Find where the given text appears and provide that cell's center as (X, Y) coordinate. 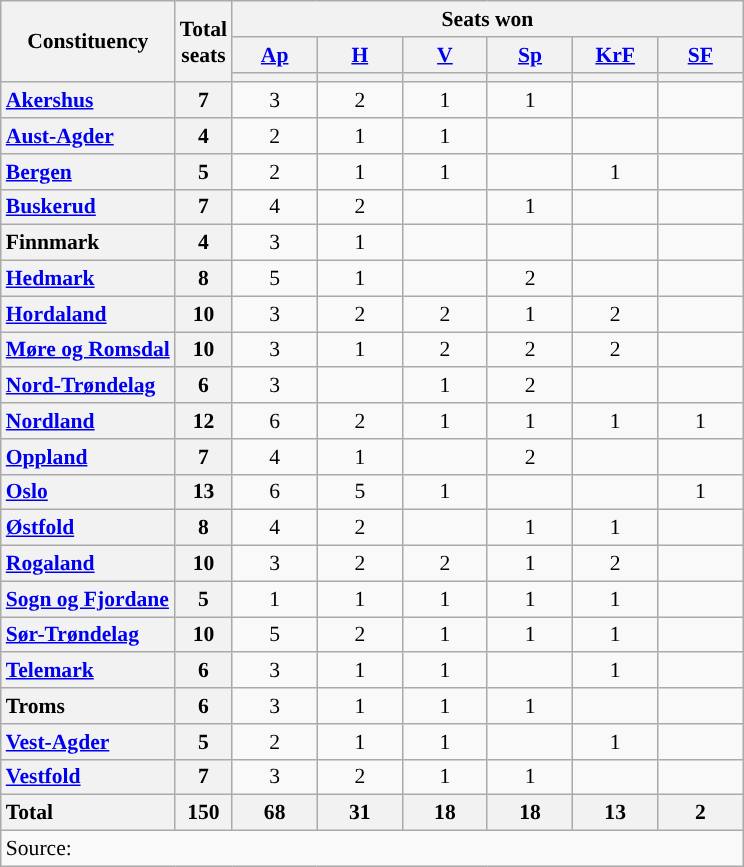
Akershus (88, 101)
Sp (530, 55)
Constituency (88, 42)
Hordaland (88, 314)
31 (360, 813)
Aust-Agder (88, 136)
Finnmark (88, 243)
12 (204, 421)
Telemark (88, 671)
Sogn og Fjordane (88, 599)
Sør-Trøndelag (88, 635)
Rogaland (88, 564)
Total (88, 813)
Hedmark (88, 279)
Østfold (88, 528)
Troms (88, 706)
68 (274, 813)
Ap (274, 55)
KrF (616, 55)
Oslo (88, 492)
Totalseats (204, 42)
H (360, 55)
Bergen (88, 172)
Møre og Romsdal (88, 350)
150 (204, 813)
Nordland (88, 421)
Vest-Agder (88, 742)
Vestfold (88, 777)
SF (700, 55)
Nord-Trøndelag (88, 386)
Buskerud (88, 207)
Oppland (88, 457)
Source: (372, 849)
Seats won (488, 19)
V (444, 55)
